Locate the cell with the specified text and output its (x, y) center coordinate. 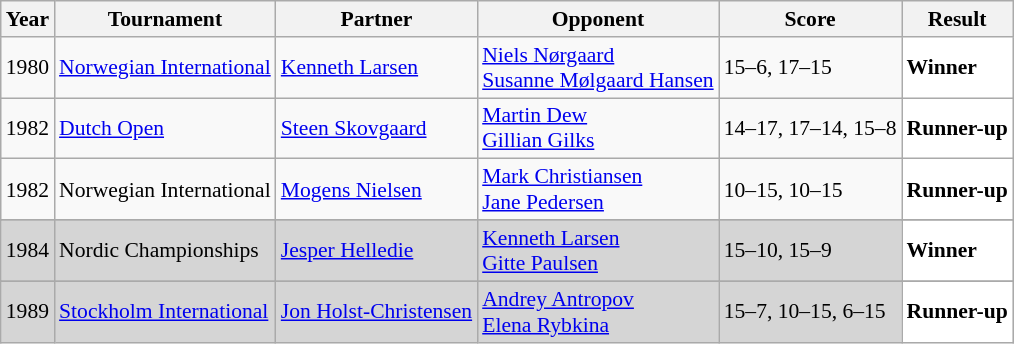
1980 (28, 68)
14–17, 17–14, 15–8 (810, 128)
Kenneth Larsen Gitte Paulsen (598, 250)
Partner (376, 19)
15–7, 10–15, 6–15 (810, 312)
Steen Skovgaard (376, 128)
Andrey Antropov Elena Rybkina (598, 312)
Stockholm International (165, 312)
Result (958, 19)
Jon Holst-Christensen (376, 312)
Martin Dew Gillian Gilks (598, 128)
Nordic Championships (165, 250)
Tournament (165, 19)
1989 (28, 312)
Dutch Open (165, 128)
Kenneth Larsen (376, 68)
Mogens Nielsen (376, 190)
15–10, 15–9 (810, 250)
Score (810, 19)
Mark Christiansen Jane Pedersen (598, 190)
15–6, 17–15 (810, 68)
Jesper Helledie (376, 250)
1984 (28, 250)
Opponent (598, 19)
Niels Nørgaard Susanne Mølgaard Hansen (598, 68)
Year (28, 19)
10–15, 10–15 (810, 190)
